Search for the cell housing the specified text and yield its [X, Y] center coordinate. 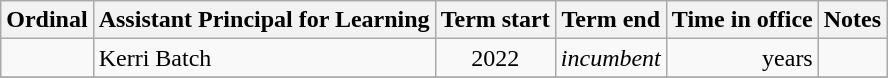
Ordinal [47, 20]
Notes [852, 20]
2022 [495, 58]
Assistant Principal for Learning [264, 20]
Kerri Batch [264, 58]
incumbent [610, 58]
years [742, 58]
Term end [610, 20]
Time in office [742, 20]
Term start [495, 20]
